Return (X, Y) of the center of cell containing provided text 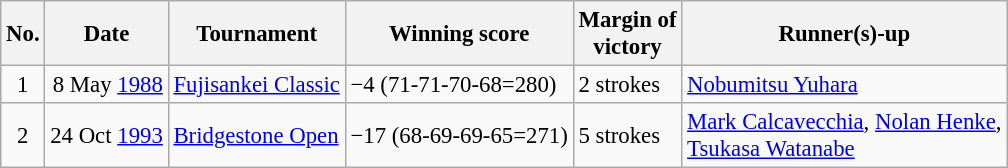
Bridgestone Open (256, 136)
Winning score (459, 34)
No. (23, 34)
8 May 1988 (106, 85)
−17 (68-69-69-65=271) (459, 136)
Tournament (256, 34)
Date (106, 34)
2 strokes (628, 85)
Margin ofvictory (628, 34)
Fujisankei Classic (256, 85)
Nobumitsu Yuhara (844, 85)
Mark Calcavecchia, Nolan Henke, Tsukasa Watanabe (844, 136)
−4 (71-71-70-68=280) (459, 85)
1 (23, 85)
24 Oct 1993 (106, 136)
Runner(s)-up (844, 34)
2 (23, 136)
5 strokes (628, 136)
